From the cell containing the given text, extract its center point as [x, y] coordinate. 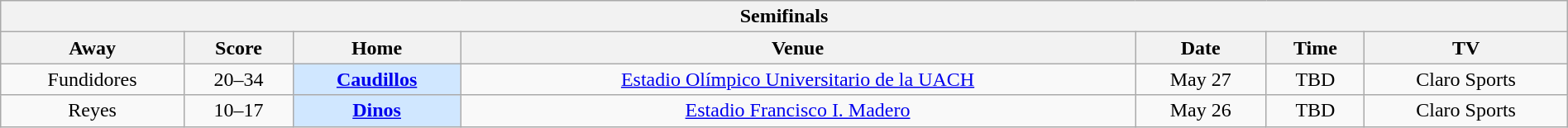
20–34 [238, 79]
Estadio Olímpico Universitario de la UACH [798, 79]
Score [238, 48]
Estadio Francisco I. Madero [798, 111]
May 26 [1201, 111]
May 27 [1201, 79]
Semifinals [784, 17]
Away [93, 48]
Date [1201, 48]
10–17 [238, 111]
Time [1315, 48]
Fundidores [93, 79]
TV [1465, 48]
Venue [798, 48]
Dinos [377, 111]
Home [377, 48]
Reyes [93, 111]
Caudillos [377, 79]
